Extract the [x, y] coordinate from the center of the cell holding the provided text.  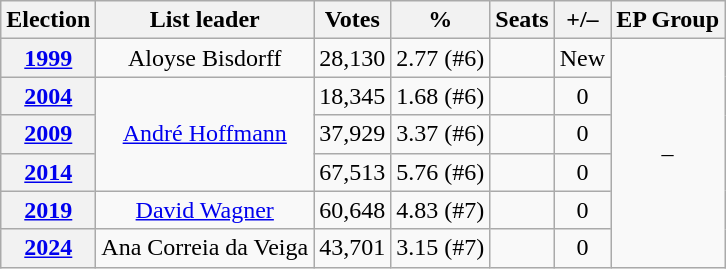
4.83 (#7) [440, 210]
60,648 [352, 210]
2009 [48, 134]
Seats [522, 20]
1.68 (#6) [440, 96]
Votes [352, 20]
18,345 [352, 96]
2.77 (#6) [440, 58]
David Wagner [205, 210]
2014 [48, 172]
André Hoffmann [205, 134]
– [668, 153]
% [440, 20]
+/– [582, 20]
2004 [48, 96]
List leader [205, 20]
3.15 (#7) [440, 248]
Aloyse Bisdorff [205, 58]
37,929 [352, 134]
EP Group [668, 20]
67,513 [352, 172]
3.37 (#6) [440, 134]
Election [48, 20]
2019 [48, 210]
1999 [48, 58]
New [582, 58]
Ana Correia da Veiga [205, 248]
2024 [48, 248]
28,130 [352, 58]
43,701 [352, 248]
5.76 (#6) [440, 172]
